Identify which cell holds the provided text, then report its (x, y) central coordinate. 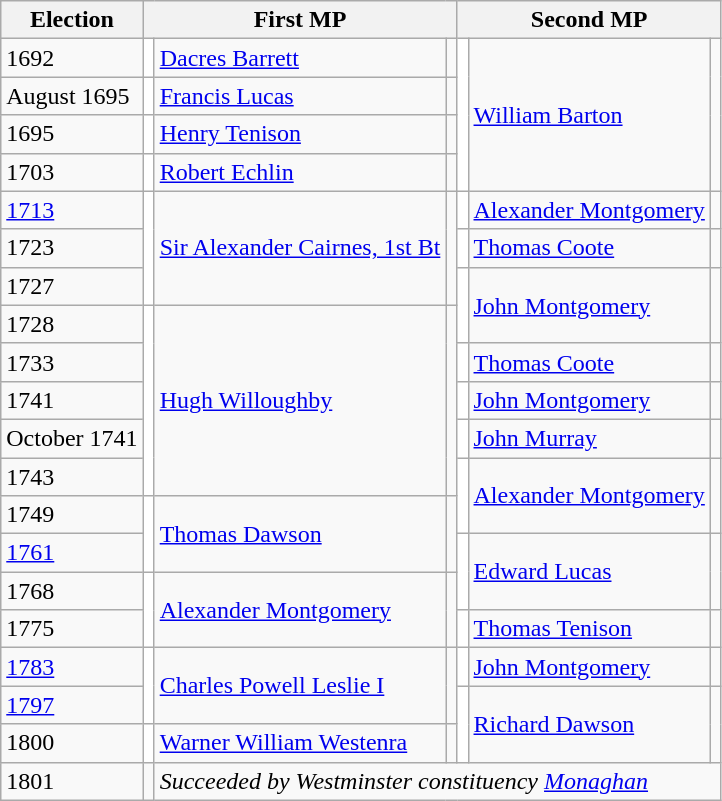
1713 (72, 210)
1775 (72, 629)
1783 (72, 667)
Charles Powell Leslie I (300, 686)
1743 (72, 477)
William Barton (589, 115)
1797 (72, 705)
1800 (72, 743)
1801 (72, 781)
Succeeded by Westminster constituency Monaghan (438, 781)
1692 (72, 58)
Second MP (589, 20)
Warner William Westenra (300, 743)
Richard Dawson (589, 724)
Sir Alexander Cairnes, 1st Bt (300, 248)
Hugh Willoughby (300, 400)
1761 (72, 553)
Henry Tenison (300, 134)
Robert Echlin (300, 172)
First MP (300, 20)
Thomas Tenison (589, 629)
Dacres Barrett (300, 58)
1733 (72, 362)
1768 (72, 591)
John Murray (589, 438)
1749 (72, 515)
1727 (72, 286)
October 1741 (72, 438)
Election (72, 20)
Thomas Dawson (300, 534)
1728 (72, 324)
1723 (72, 248)
August 1695 (72, 96)
Edward Lucas (589, 572)
1741 (72, 400)
1703 (72, 172)
Francis Lucas (300, 96)
1695 (72, 134)
